Return [x, y] of the center of cell containing provided text 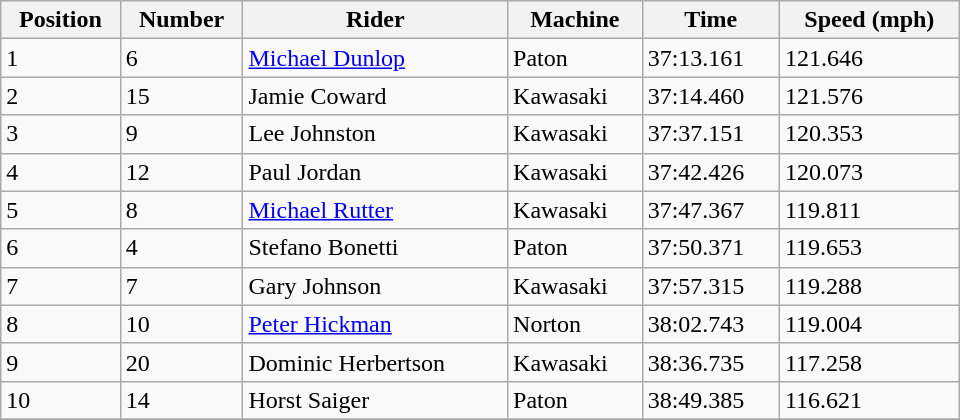
37:47.367 [710, 210]
5 [60, 210]
37:50.371 [710, 248]
117.258 [869, 362]
Norton [576, 324]
Machine [576, 20]
Gary Johnson [376, 286]
Speed (mph) [869, 20]
20 [182, 362]
Time [710, 20]
Dominic Herbertson [376, 362]
Rider [376, 20]
119.004 [869, 324]
3 [60, 134]
Paul Jordan [376, 172]
37:57.315 [710, 286]
37:37.151 [710, 134]
38:49.385 [710, 400]
119.653 [869, 248]
Jamie Coward [376, 96]
37:14.460 [710, 96]
Stefano Bonetti [376, 248]
12 [182, 172]
116.621 [869, 400]
14 [182, 400]
Michael Rutter [376, 210]
2 [60, 96]
Michael Dunlop [376, 58]
121.576 [869, 96]
38:02.743 [710, 324]
Peter Hickman [376, 324]
Number [182, 20]
119.811 [869, 210]
121.646 [869, 58]
Horst Saiger [376, 400]
37:42.426 [710, 172]
1 [60, 58]
38:36.735 [710, 362]
119.288 [869, 286]
120.353 [869, 134]
Lee Johnston [376, 134]
37:13.161 [710, 58]
120.073 [869, 172]
Position [60, 20]
15 [182, 96]
